Determine the [x, y] coordinate at the center of the cell enclosing the given text.  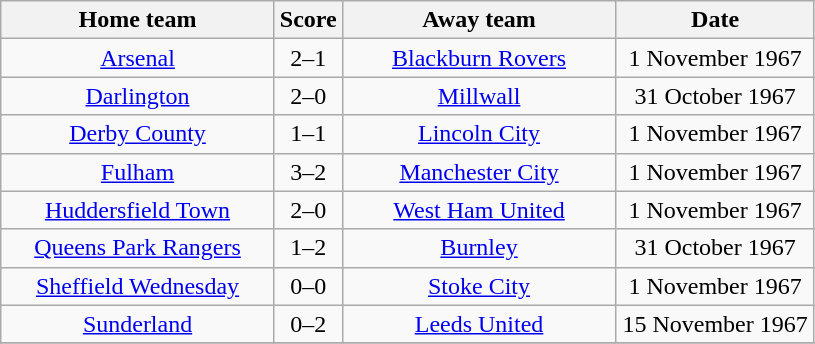
Stoke City [479, 286]
Burnley [479, 248]
Score [308, 20]
Away team [479, 20]
Millwall [479, 96]
Sunderland [138, 324]
Leeds United [479, 324]
1–2 [308, 248]
Manchester City [479, 172]
Derby County [138, 134]
Lincoln City [479, 134]
0–2 [308, 324]
Darlington [138, 96]
15 November 1967 [716, 324]
2–1 [308, 58]
Blackburn Rovers [479, 58]
3–2 [308, 172]
Arsenal [138, 58]
West Ham United [479, 210]
Huddersfield Town [138, 210]
0–0 [308, 286]
Date [716, 20]
Fulham [138, 172]
Queens Park Rangers [138, 248]
Sheffield Wednesday [138, 286]
Home team [138, 20]
1–1 [308, 134]
